Output the [X, Y] coordinate of the center of the cell containing the given text.  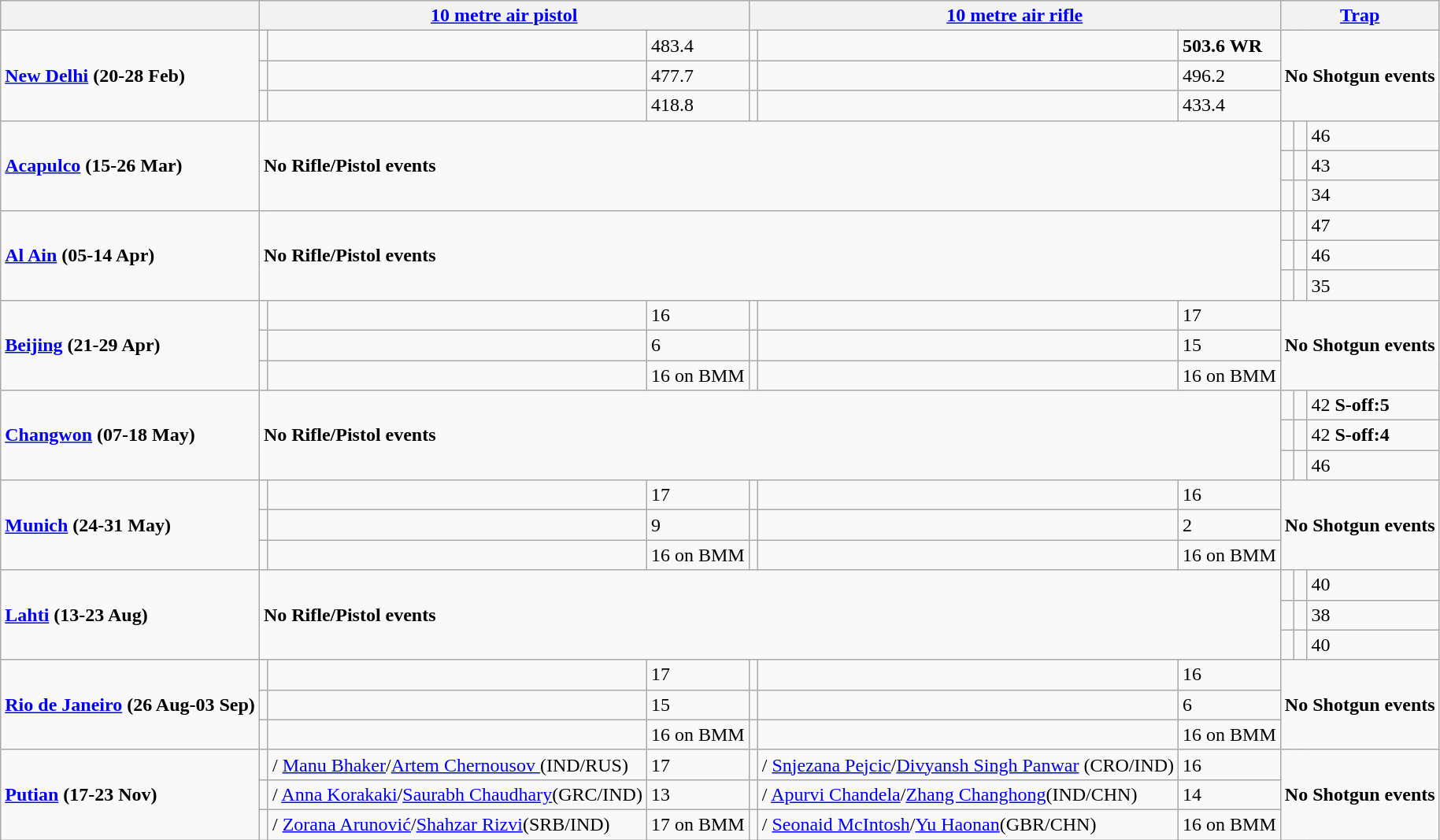
34 [1373, 195]
42 S-off:5 [1373, 405]
418.8 [698, 105]
Acapulco (15-26 Mar) [131, 165]
New Delhi (20-28 Feb) [131, 76]
Trap [1360, 16]
/ Seonaid McIntosh/Yu Haonan(GBR/CHN) [968, 824]
477.7 [698, 76]
14 [1230, 794]
/ Manu Bhaker/Artem Chernousov (IND/RUS) [457, 764]
Changwon (07-18 May) [131, 435]
483.4 [698, 46]
35 [1373, 285]
13 [698, 794]
42 S-off:4 [1373, 435]
/ Snjezana Pejcic/Divyansh Singh Panwar (CRO/IND) [968, 764]
503.6 WR [1230, 46]
Lahti (13-23 Aug) [131, 615]
/ Anna Korakaki/Saurabh Chaudhary(GRC/IND) [457, 794]
47 [1373, 225]
10 metre air rifle [1014, 16]
/ Zorana Arunović/Shahzar Rizvi(SRB/IND) [457, 824]
Putian (17-23 Nov) [131, 794]
2 [1230, 525]
43 [1373, 165]
10 metre air pistol [504, 16]
Rio de Janeiro (26 Aug-03 Sep) [131, 705]
/ Apurvi Chandela/Zhang Changhong(IND/CHN) [968, 794]
38 [1373, 615]
496.2 [1230, 76]
Munich (24-31 May) [131, 525]
433.4 [1230, 105]
17 on BMM [698, 824]
9 [698, 525]
Beijing (21-29 Apr) [131, 345]
Al Ain (05-14 Apr) [131, 255]
